Output the (X, Y) coordinate of the center of the cell containing the given text.  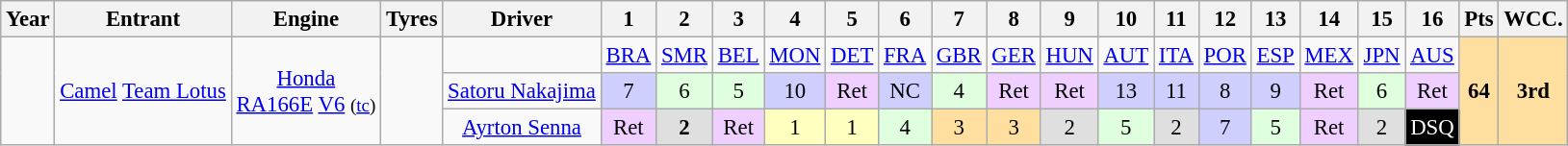
12 (1224, 19)
ESP (1275, 56)
Satoru Nakajima (522, 91)
64 (1478, 92)
DSQ (1432, 128)
16 (1432, 19)
14 (1328, 19)
Engine (306, 19)
3rd (1533, 92)
Entrant (142, 19)
15 (1382, 19)
BEL (738, 56)
Pts (1478, 19)
MEX (1328, 56)
Driver (522, 19)
HondaRA166E V6 (tc) (306, 92)
MON (795, 56)
NC (905, 91)
Ayrton Senna (522, 128)
Tyres (412, 19)
BRA (628, 56)
GER (1014, 56)
WCC. (1533, 19)
FRA (905, 56)
GBR (959, 56)
SMR (685, 56)
AUS (1432, 56)
Year (28, 19)
HUN (1069, 56)
DET (853, 56)
Camel Team Lotus (142, 92)
AUT (1126, 56)
POR (1224, 56)
JPN (1382, 56)
ITA (1176, 56)
